Identify which cell holds the provided text, then report its (x, y) central coordinate. 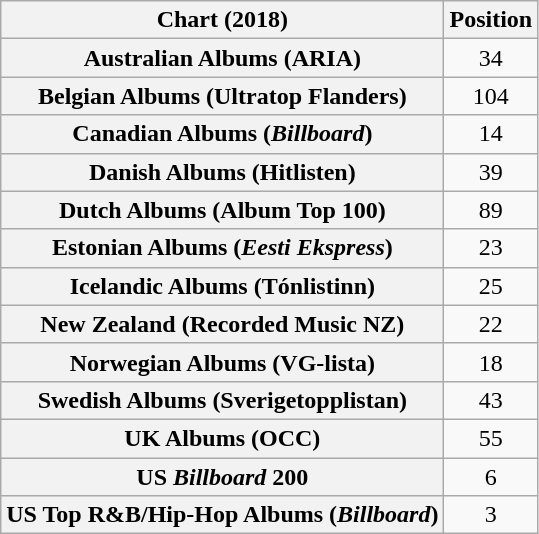
104 (491, 96)
25 (491, 286)
39 (491, 172)
Canadian Albums (Billboard) (222, 134)
18 (491, 362)
55 (491, 438)
New Zealand (Recorded Music NZ) (222, 324)
Icelandic Albums (Tónlistinn) (222, 286)
Swedish Albums (Sverigetopplistan) (222, 400)
3 (491, 515)
23 (491, 248)
US Top R&B/Hip-Hop Albums (Billboard) (222, 515)
43 (491, 400)
34 (491, 58)
Estonian Albums (Eesti Ekspress) (222, 248)
Chart (2018) (222, 20)
US Billboard 200 (222, 477)
UK Albums (OCC) (222, 438)
Danish Albums (Hitlisten) (222, 172)
14 (491, 134)
Position (491, 20)
89 (491, 210)
Dutch Albums (Album Top 100) (222, 210)
Australian Albums (ARIA) (222, 58)
6 (491, 477)
Norwegian Albums (VG-lista) (222, 362)
22 (491, 324)
Belgian Albums (Ultratop Flanders) (222, 96)
